Return (x, y) of the center of cell containing provided text 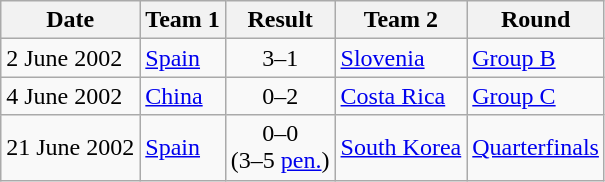
21 June 2002 (70, 148)
Group B (536, 58)
Slovenia (401, 58)
0–2 (280, 96)
0–0 (3–5 pen.) (280, 148)
Quarterfinals (536, 148)
3–1 (280, 58)
Date (70, 20)
Team 2 (401, 20)
South Korea (401, 148)
China (183, 96)
Group C (536, 96)
Team 1 (183, 20)
4 June 2002 (70, 96)
Round (536, 20)
Costa Rica (401, 96)
Result (280, 20)
2 June 2002 (70, 58)
